For the text-containing cell, return its midpoint in [x, y] coordinate format. 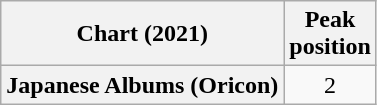
Peakposition [330, 34]
2 [330, 85]
Chart (2021) [142, 34]
Japanese Albums (Oricon) [142, 85]
